Output the [X, Y] coordinate of the center of the cell containing the given text.  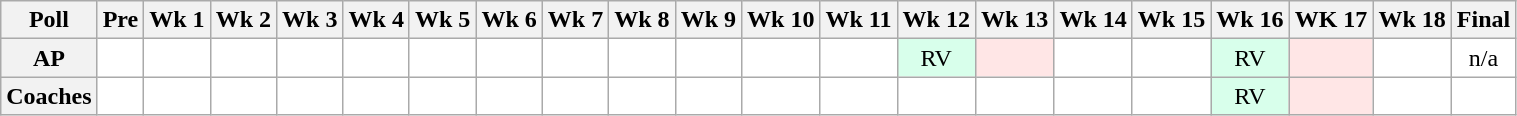
Wk 16 [1250, 20]
WK 17 [1331, 20]
Wk 11 [858, 20]
Wk 8 [642, 20]
Wk 14 [1093, 20]
Wk 7 [575, 20]
Wk 13 [1014, 20]
Wk 3 [310, 20]
Wk 12 [936, 20]
Final [1483, 20]
Wk 15 [1171, 20]
Wk 1 [177, 20]
Wk 2 [243, 20]
Wk 10 [781, 20]
n/a [1483, 58]
Coaches [49, 96]
AP [49, 58]
Wk 4 [376, 20]
Wk 5 [442, 20]
Wk 6 [509, 20]
Wk 9 [708, 20]
Poll [49, 20]
Wk 18 [1412, 20]
Pre [120, 20]
